Search for the cell housing the specified text and yield its [x, y] center coordinate. 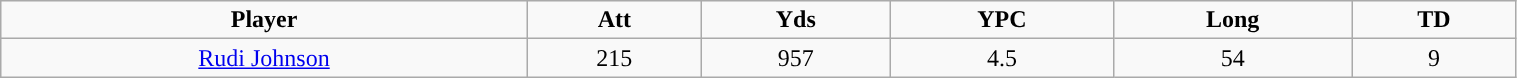
Long [1233, 20]
Att [614, 20]
4.5 [1002, 58]
Yds [796, 20]
215 [614, 58]
TD [1434, 20]
54 [1233, 58]
YPC [1002, 20]
Rudi Johnson [264, 58]
957 [796, 58]
Player [264, 20]
9 [1434, 58]
